Detect which cell encompasses the target text, then output its (x, y) center coordinate. 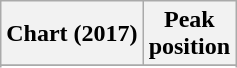
Chart (2017) (72, 34)
Peak position (189, 34)
